Return (x, y) of the center of cell containing provided text 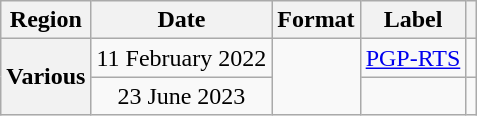
Various (46, 77)
Region (46, 20)
11 February 2022 (182, 58)
Date (182, 20)
23 June 2023 (182, 96)
Format (316, 20)
PGP-RTS (413, 58)
Label (413, 20)
